Determine the [X, Y] coordinate at the center of the cell enclosing the given text.  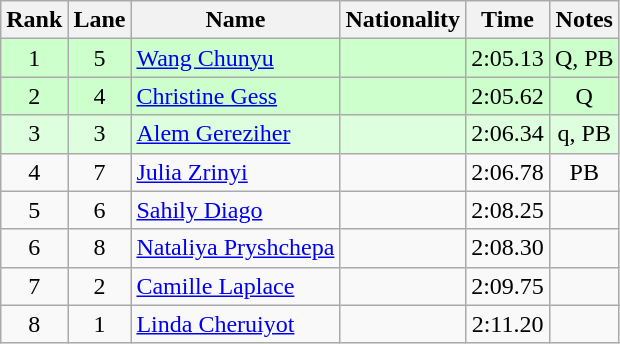
Lane [100, 20]
Notes [584, 20]
2:06.34 [508, 134]
Camille Laplace [236, 286]
2:06.78 [508, 172]
Name [236, 20]
PB [584, 172]
Time [508, 20]
Rank [34, 20]
Julia Zrinyi [236, 172]
Linda Cheruiyot [236, 324]
2:11.20 [508, 324]
2:05.62 [508, 96]
Q [584, 96]
Alem Gereziher [236, 134]
Q, PB [584, 58]
Nataliya Pryshchepa [236, 248]
2:08.25 [508, 210]
2:08.30 [508, 248]
2:05.13 [508, 58]
Nationality [403, 20]
q, PB [584, 134]
Sahily Diago [236, 210]
Christine Gess [236, 96]
Wang Chunyu [236, 58]
2:09.75 [508, 286]
